Detect which cell encompasses the target text, then output its (X, Y) center coordinate. 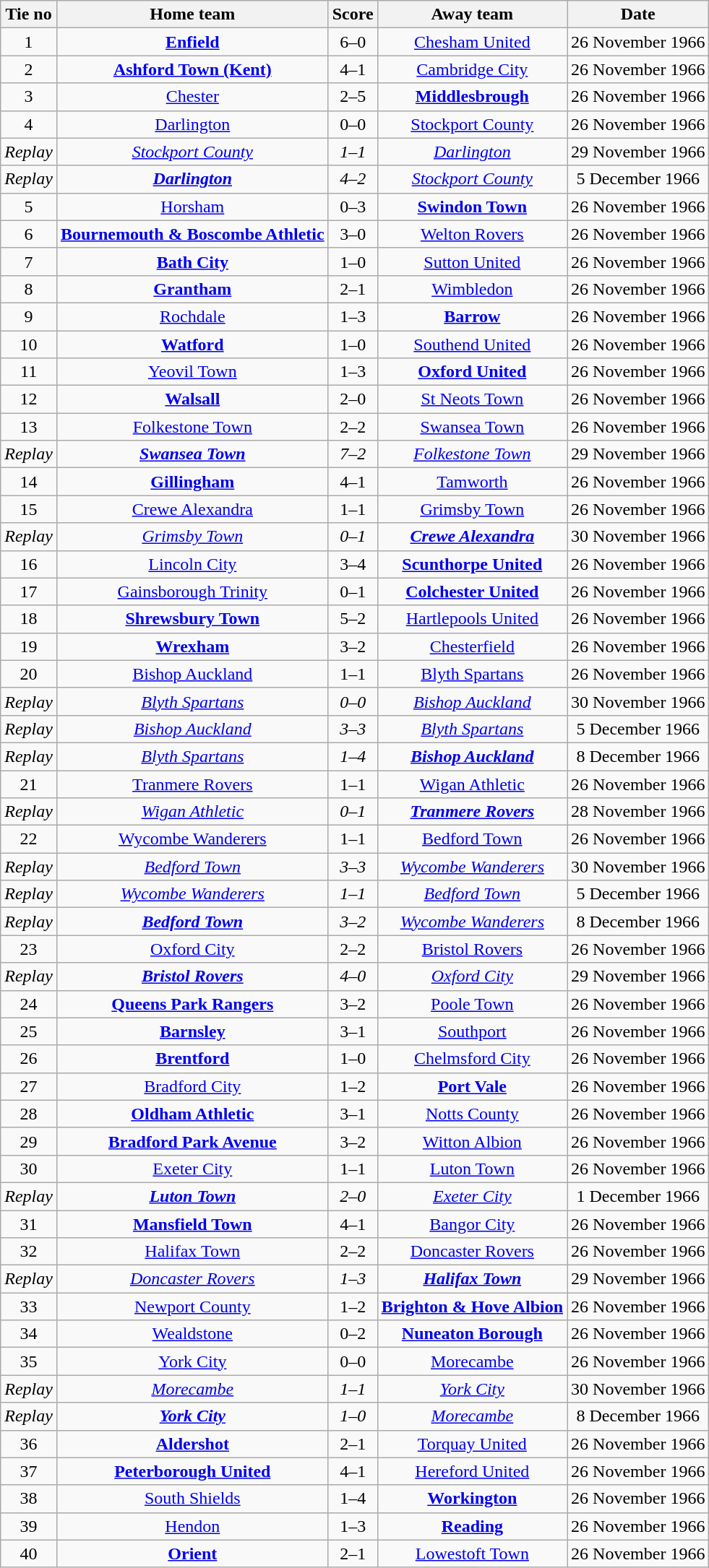
Rochdale (192, 316)
Queens Park Rangers (192, 1004)
Oldham Athletic (192, 1114)
40 (29, 1554)
10 (29, 345)
3 (29, 97)
19 (29, 646)
7–2 (353, 454)
38 (29, 1499)
Home team (192, 14)
Score (353, 14)
20 (29, 674)
1 (29, 42)
3–0 (353, 234)
Witton Albion (472, 1141)
Watford (192, 345)
2 (29, 69)
Enfield (192, 42)
Hendon (192, 1526)
Walsall (192, 399)
Bournemouth & Boscombe Athletic (192, 234)
5–2 (353, 619)
Torquay United (472, 1444)
26 (29, 1059)
7 (29, 261)
Poole Town (472, 1004)
Horsham (192, 207)
9 (29, 316)
Peterborough United (192, 1471)
Reading (472, 1526)
39 (29, 1526)
Lowestoft Town (472, 1554)
Chesterfield (472, 646)
0–2 (353, 1334)
Hartlepools United (472, 619)
17 (29, 592)
Aldershot (192, 1444)
Wealdstone (192, 1334)
8 (29, 289)
Bradford Park Avenue (192, 1141)
35 (29, 1361)
21 (29, 784)
0–3 (353, 207)
Bradford City (192, 1086)
Ashford Town (Kent) (192, 69)
Southport (472, 1031)
Brighton & Hove Albion (472, 1307)
Shrewsbury Town (192, 619)
Colchester United (472, 592)
Lincoln City (192, 564)
4–2 (353, 179)
Middlesbrough (472, 97)
Chester (192, 97)
Chelmsford City (472, 1059)
Chesham United (472, 42)
Newport County (192, 1307)
34 (29, 1334)
Swindon Town (472, 207)
Scunthorpe United (472, 564)
St Neots Town (472, 399)
Barrow (472, 316)
6–0 (353, 42)
6 (29, 234)
Southend United (472, 345)
31 (29, 1224)
Yeovil Town (192, 372)
Brentford (192, 1059)
Bangor City (472, 1224)
Bath City (192, 261)
Welton Rovers (472, 234)
Gillingham (192, 482)
3–4 (353, 564)
Cambridge City (472, 69)
30 (29, 1169)
11 (29, 372)
18 (29, 619)
4–0 (353, 976)
14 (29, 482)
Oxford United (472, 372)
Away team (472, 14)
4 (29, 124)
16 (29, 564)
Tie no (29, 14)
Tamworth (472, 482)
27 (29, 1086)
33 (29, 1307)
12 (29, 399)
Wrexham (192, 646)
Nuneaton Borough (472, 1334)
28 (29, 1114)
Sutton United (472, 261)
Notts County (472, 1114)
37 (29, 1471)
South Shields (192, 1499)
1 December 1966 (638, 1196)
Orient (192, 1554)
Wimbledon (472, 289)
25 (29, 1031)
Grantham (192, 289)
32 (29, 1252)
Mansfield Town (192, 1224)
23 (29, 949)
29 (29, 1141)
13 (29, 427)
28 November 1966 (638, 812)
Gainsborough Trinity (192, 592)
15 (29, 509)
Date (638, 14)
24 (29, 1004)
Workington (472, 1499)
2–5 (353, 97)
22 (29, 839)
Hereford United (472, 1471)
Port Vale (472, 1086)
5 (29, 207)
Barnsley (192, 1031)
36 (29, 1444)
